Locate the cell with the specified text and output its (x, y) center coordinate. 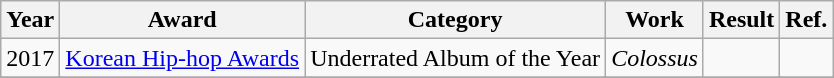
2017 (30, 58)
Category (456, 20)
Award (182, 20)
Ref. (806, 20)
Colossus (655, 58)
Underrated Album of the Year (456, 58)
Year (30, 20)
Korean Hip-hop Awards (182, 58)
Result (741, 20)
Work (655, 20)
